Locate the cell with the specified text and output its (x, y) center coordinate. 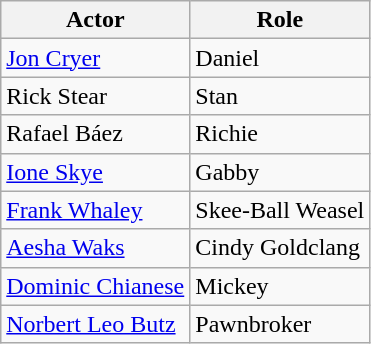
Ione Skye (96, 172)
Rick Stear (96, 96)
Mickey (280, 286)
Frank Whaley (96, 210)
Aesha Waks (96, 248)
Stan (280, 96)
Daniel (280, 58)
Role (280, 20)
Pawnbroker (280, 324)
Actor (96, 20)
Dominic Chianese (96, 286)
Cindy Goldclang (280, 248)
Gabby (280, 172)
Jon Cryer (96, 58)
Skee-Ball Weasel (280, 210)
Richie (280, 134)
Norbert Leo Butz (96, 324)
Rafael Báez (96, 134)
